Pinpoint the cell where the given text exists, returning its [X, Y] midpoint coordinate. 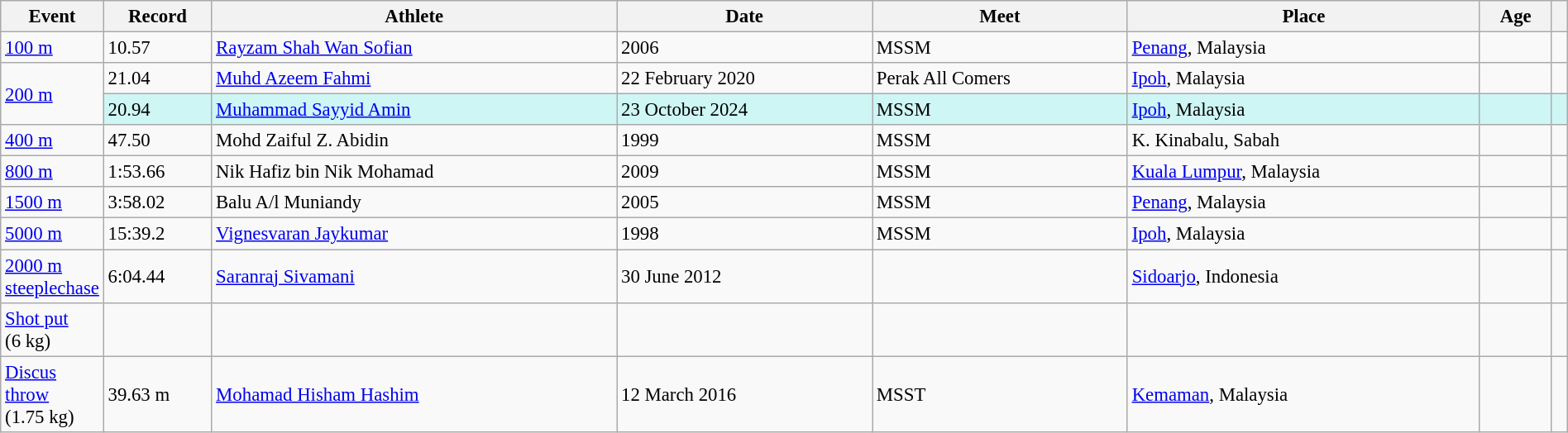
Event [52, 17]
Record [157, 17]
20.94 [157, 110]
10.57 [157, 48]
2009 [744, 172]
47.50 [157, 140]
Balu A/l Muniandy [414, 202]
Athlete [414, 17]
22 February 2020 [744, 79]
Nik Hafiz bin Nik Mohamad [414, 172]
23 October 2024 [744, 110]
Sidoarjo, Indonesia [1303, 276]
6:04.44 [157, 276]
Meet [999, 17]
39.63 m [157, 394]
Saranraj Sivamani [414, 276]
1500 m [52, 202]
2006 [744, 48]
1:53.66 [157, 172]
Muhd Azeem Fahmi [414, 79]
Mohamad Hisham Hashim [414, 394]
Kuala Lumpur, Malaysia [1303, 172]
1999 [744, 140]
Rayzam Shah Wan Sofian [414, 48]
Perak All Comers [999, 79]
Discus throw (1.75 kg) [52, 394]
400 m [52, 140]
K. Kinabalu, Sabah [1303, 140]
MSST [999, 394]
Shot put (6 kg) [52, 329]
1998 [744, 234]
3:58.02 [157, 202]
30 June 2012 [744, 276]
200 m [52, 94]
5000 m [52, 234]
Age [1515, 17]
21.04 [157, 79]
15:39.2 [157, 234]
12 March 2016 [744, 394]
2000 m steeplechase [52, 276]
Vignesvaran Jaykumar [414, 234]
2005 [744, 202]
Place [1303, 17]
Mohd Zaiful Z. Abidin [414, 140]
Muhammad Sayyid Amin [414, 110]
800 m [52, 172]
100 m [52, 48]
Date [744, 17]
Kemaman, Malaysia [1303, 394]
